Extract the (X, Y) coordinate from the center of the cell holding the provided text.  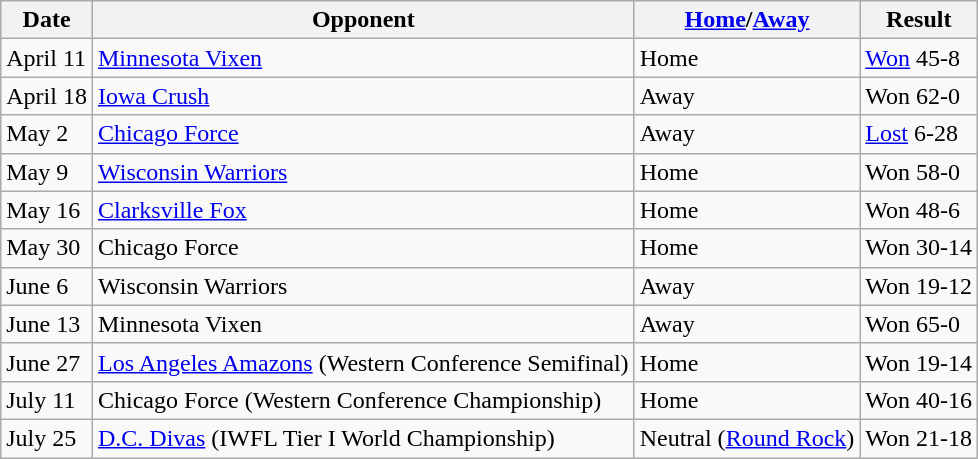
April 18 (47, 96)
Opponent (363, 20)
Result (919, 20)
May 16 (47, 210)
July 25 (47, 438)
Iowa Crush (363, 96)
Won 30-14 (919, 248)
June 6 (47, 286)
June 13 (47, 324)
Chicago Force (Western Conference Championship) (363, 400)
Home/Away (747, 20)
Won 65-0 (919, 324)
Won 45-8 (919, 58)
Won 58-0 (919, 172)
Date (47, 20)
Won 62-0 (919, 96)
Lost 6-28 (919, 134)
Los Angeles Amazons (Western Conference Semifinal) (363, 362)
July 11 (47, 400)
April 11 (47, 58)
Won 19-14 (919, 362)
May 2 (47, 134)
May 9 (47, 172)
Neutral (Round Rock) (747, 438)
Won 19-12 (919, 286)
May 30 (47, 248)
Won 21-18 (919, 438)
Clarksville Fox (363, 210)
Won 40-16 (919, 400)
D.C. Divas (IWFL Tier I World Championship) (363, 438)
Won 48-6 (919, 210)
June 27 (47, 362)
